Return the [x, y] coordinate for the center point of the cell that contains the specified text.  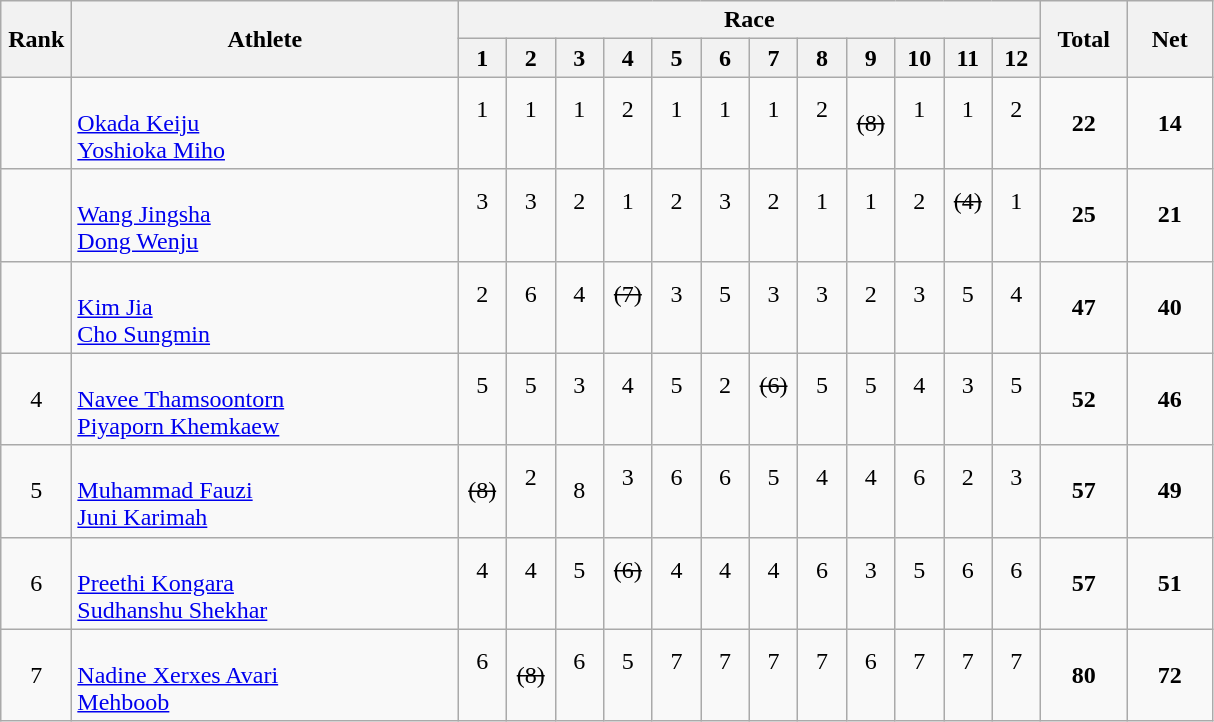
(7) [628, 307]
Okada KeijuYoshioka Miho [265, 123]
Navee ThamsoontornPiyaporn Khemkaew [265, 399]
10 [920, 58]
14 [1170, 123]
47 [1084, 307]
Nadine Xerxes AvariMehboob [265, 675]
21 [1170, 215]
Rank [36, 39]
11 [968, 58]
46 [1170, 399]
Muhammad FauziJuni Karimah [265, 491]
51 [1170, 583]
22 [1084, 123]
12 [1016, 58]
Preethi KongaraSudhanshu Shekhar [265, 583]
80 [1084, 675]
9 [870, 58]
52 [1084, 399]
Athlete [265, 39]
(4) [968, 215]
Kim JiaCho Sungmin [265, 307]
Wang JingshaDong Wenju [265, 215]
Total [1084, 39]
72 [1170, 675]
25 [1084, 215]
Net [1170, 39]
Race [750, 20]
40 [1170, 307]
49 [1170, 491]
